Identify which cell holds the provided text, then report its (X, Y) central coordinate. 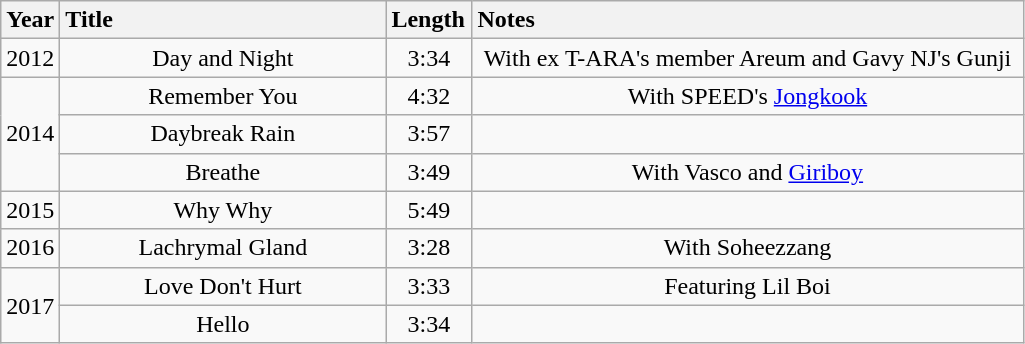
3:49 (429, 172)
Length (429, 20)
2012 (30, 58)
3:28 (429, 248)
With SPEED's Jongkook (748, 96)
Notes (748, 20)
2016 (30, 248)
4:32 (429, 96)
3:57 (429, 134)
With ex T-ARA's member Areum and Gavy NJ's Gunji (748, 58)
With Soheezzang (748, 248)
Year (30, 20)
Title (223, 20)
2017 (30, 305)
Breathe (223, 172)
Featuring Lil Boi (748, 286)
Lachrymal Gland (223, 248)
Day and Night (223, 58)
2015 (30, 210)
Daybreak Rain (223, 134)
With Vasco and Giriboy (748, 172)
Why Why (223, 210)
2014 (30, 134)
5:49 (429, 210)
Hello (223, 324)
Love Don't Hurt (223, 286)
3:33 (429, 286)
Remember You (223, 96)
